From the cell containing the given text, extract its center point as [X, Y] coordinate. 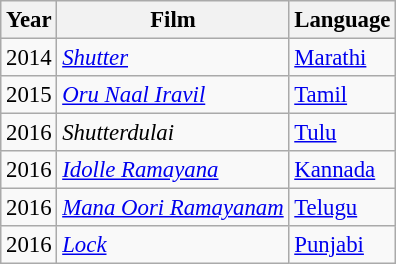
Shutter [173, 58]
Marathi [342, 58]
Idolle Ramayana [173, 170]
Year [29, 20]
Punjabi [342, 245]
Film [173, 20]
Language [342, 20]
Lock [173, 245]
2014 [29, 58]
Oru Naal Iravil [173, 95]
Telugu [342, 208]
Tamil [342, 95]
Kannada [342, 170]
2015 [29, 95]
Mana Oori Ramayanam [173, 208]
Tulu [342, 133]
Shutterdulai [173, 133]
